Locate the cell with the specified text and output its (X, Y) center coordinate. 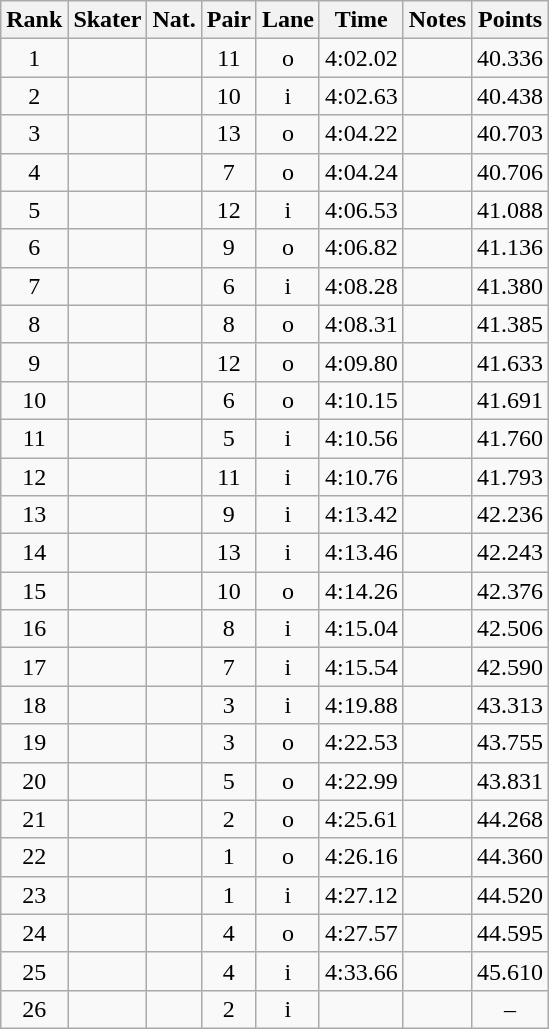
Notes (437, 20)
42.506 (510, 629)
4:10.15 (361, 400)
14 (34, 553)
43.755 (510, 743)
4:25.61 (361, 819)
Time (361, 20)
44.268 (510, 819)
43.313 (510, 705)
4:22.99 (361, 781)
4:13.42 (361, 515)
4:22.53 (361, 743)
41.088 (510, 210)
15 (34, 591)
40.706 (510, 172)
45.610 (510, 971)
4:14.26 (361, 591)
17 (34, 667)
41.793 (510, 477)
23 (34, 895)
44.520 (510, 895)
Nat. (174, 20)
22 (34, 857)
4:19.88 (361, 705)
42.590 (510, 667)
16 (34, 629)
Points (510, 20)
41.136 (510, 248)
42.243 (510, 553)
– (510, 1009)
20 (34, 781)
Pair (228, 20)
41.633 (510, 362)
4:13.46 (361, 553)
44.595 (510, 933)
4:04.24 (361, 172)
40.336 (510, 58)
Lane (288, 20)
25 (34, 971)
4:08.28 (361, 286)
42.376 (510, 591)
40.438 (510, 96)
21 (34, 819)
42.236 (510, 515)
4:27.57 (361, 933)
4:10.56 (361, 438)
4:08.31 (361, 324)
40.703 (510, 134)
4:33.66 (361, 971)
44.360 (510, 857)
4:27.12 (361, 895)
4:15.54 (361, 667)
4:10.76 (361, 477)
4:02.02 (361, 58)
4:09.80 (361, 362)
4:06.82 (361, 248)
41.385 (510, 324)
19 (34, 743)
Skater (108, 20)
41.380 (510, 286)
4:04.22 (361, 134)
4:26.16 (361, 857)
4:15.04 (361, 629)
41.760 (510, 438)
26 (34, 1009)
18 (34, 705)
24 (34, 933)
41.691 (510, 400)
4:02.63 (361, 96)
Rank (34, 20)
4:06.53 (361, 210)
43.831 (510, 781)
